Extract the [X, Y] coordinate from the center of the cell holding the provided text.  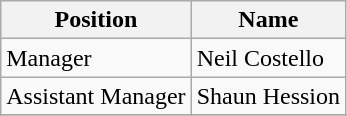
Neil Costello [268, 58]
Assistant Manager [96, 96]
Name [268, 20]
Position [96, 20]
Manager [96, 58]
Shaun Hession [268, 96]
